Pinpoint the cell where the given text exists, returning its [x, y] midpoint coordinate. 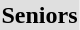
Seniors [40, 15]
